Capture the cell that displays the provided text and extract its [X, Y] central coordinate. 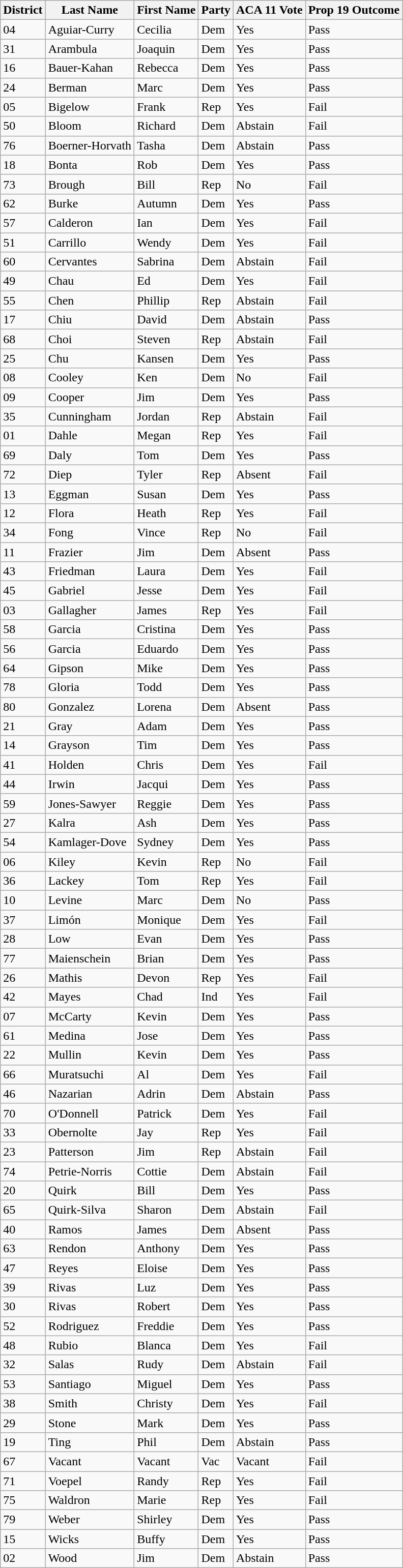
Santiago [90, 1384]
55 [23, 300]
Devon [166, 978]
Kiley [90, 862]
Chad [166, 997]
26 [23, 978]
Cottie [166, 1171]
McCarty [90, 1016]
Reyes [90, 1268]
Fong [90, 532]
Jones-Sawyer [90, 803]
Rendon [90, 1249]
Salas [90, 1365]
Low [90, 939]
Wicks [90, 1539]
Ken [166, 378]
Stone [90, 1423]
Robert [166, 1307]
Medina [90, 1036]
20 [23, 1191]
Ramos [90, 1229]
Rubio [90, 1345]
13 [23, 494]
Bauer-Kahan [90, 68]
Phillip [166, 300]
Gray [90, 726]
36 [23, 881]
Cooper [90, 397]
Mayes [90, 997]
31 [23, 49]
04 [23, 29]
Jordan [166, 416]
Jose [166, 1036]
12 [23, 513]
Cecilia [166, 29]
Last Name [90, 10]
58 [23, 629]
21 [23, 726]
40 [23, 1229]
Al [166, 1074]
Susan [166, 494]
Prop 19 Outcome [354, 10]
42 [23, 997]
Carrillo [90, 243]
Ash [166, 823]
74 [23, 1171]
Gloria [90, 687]
Adrin [166, 1094]
Eggman [90, 494]
60 [23, 262]
Christy [166, 1403]
Lackey [90, 881]
02 [23, 1558]
68 [23, 339]
Steven [166, 339]
Brian [166, 958]
Wendy [166, 243]
Arambula [90, 49]
45 [23, 591]
29 [23, 1423]
Shirley [166, 1520]
24 [23, 87]
71 [23, 1481]
Tasha [166, 145]
Sabrina [166, 262]
Irwin [90, 784]
Frazier [90, 552]
38 [23, 1403]
Ed [166, 281]
Bonta [90, 165]
Waldron [90, 1500]
Eloise [166, 1268]
Gonzalez [90, 707]
Freddie [166, 1326]
50 [23, 126]
Monique [166, 920]
19 [23, 1442]
67 [23, 1461]
16 [23, 68]
Grayson [90, 745]
41 [23, 765]
Sharon [166, 1210]
Reggie [166, 803]
Marie [166, 1500]
69 [23, 455]
18 [23, 165]
Laura [166, 571]
O'Donnell [90, 1113]
Miguel [166, 1384]
Daly [90, 455]
Tyler [166, 474]
Quirk [90, 1191]
Kamlager-Dove [90, 842]
Limón [90, 920]
Brough [90, 184]
Chau [90, 281]
46 [23, 1094]
Choi [90, 339]
Ting [90, 1442]
47 [23, 1268]
Cooley [90, 378]
David [166, 320]
Friedman [90, 571]
80 [23, 707]
Randy [166, 1481]
Jesse [166, 591]
Boerner-Horvath [90, 145]
Vince [166, 532]
Todd [166, 687]
07 [23, 1016]
01 [23, 436]
Richard [166, 126]
64 [23, 668]
Flora [90, 513]
Cunningham [90, 416]
79 [23, 1520]
Rebecca [166, 68]
Chen [90, 300]
06 [23, 862]
Chris [166, 765]
Levine [90, 900]
Obernolte [90, 1132]
76 [23, 145]
Phil [166, 1442]
Rodriguez [90, 1326]
ACA 11 Vote [269, 10]
51 [23, 243]
33 [23, 1132]
Wood [90, 1558]
28 [23, 939]
Adam [166, 726]
34 [23, 532]
Mike [166, 668]
39 [23, 1287]
78 [23, 687]
Eduardo [166, 649]
11 [23, 552]
63 [23, 1249]
Mark [166, 1423]
56 [23, 649]
Calderon [90, 223]
Patterson [90, 1152]
22 [23, 1055]
03 [23, 610]
Chiu [90, 320]
Voepel [90, 1481]
66 [23, 1074]
Kansen [166, 358]
65 [23, 1210]
54 [23, 842]
Vac [216, 1461]
35 [23, 416]
15 [23, 1539]
08 [23, 378]
Petrie-Norris [90, 1171]
Nazarian [90, 1094]
Party [216, 10]
Tim [166, 745]
Cervantes [90, 262]
44 [23, 784]
30 [23, 1307]
Heath [166, 513]
Gipson [90, 668]
Sydney [166, 842]
Ian [166, 223]
73 [23, 184]
Bigelow [90, 107]
Jay [166, 1132]
Diep [90, 474]
Aguiar-Curry [90, 29]
48 [23, 1345]
Jacqui [166, 784]
Luz [166, 1287]
Gallagher [90, 610]
Frank [166, 107]
Gabriel [90, 591]
32 [23, 1365]
09 [23, 397]
61 [23, 1036]
District [23, 10]
Maienschein [90, 958]
05 [23, 107]
57 [23, 223]
Anthony [166, 1249]
Rob [166, 165]
Buffy [166, 1539]
53 [23, 1384]
First Name [166, 10]
52 [23, 1326]
Bloom [90, 126]
Kalra [90, 823]
Megan [166, 436]
Quirk-Silva [90, 1210]
Lorena [166, 707]
59 [23, 803]
Cristina [166, 629]
Burke [90, 203]
37 [23, 920]
10 [23, 900]
27 [23, 823]
62 [23, 203]
17 [23, 320]
14 [23, 745]
Smith [90, 1403]
75 [23, 1500]
Rudy [166, 1365]
Patrick [166, 1113]
43 [23, 571]
Joaquin [166, 49]
Mullin [90, 1055]
Muratsuchi [90, 1074]
Mathis [90, 978]
49 [23, 281]
25 [23, 358]
23 [23, 1152]
Berman [90, 87]
70 [23, 1113]
Evan [166, 939]
72 [23, 474]
Autumn [166, 203]
Dahle [90, 436]
Holden [90, 765]
Chu [90, 358]
Ind [216, 997]
Blanca [166, 1345]
77 [23, 958]
Weber [90, 1520]
